Extract the [X, Y] coordinate from the center of the cell holding the provided text.  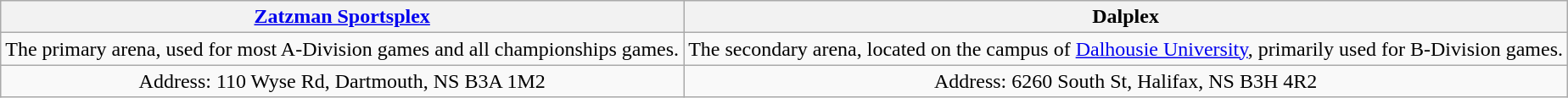
Address: 6260 South St, Halifax, NS B3H 4R2 [1126, 81]
The primary arena, used for most A-Division games and all championships games. [343, 49]
Address: 110 Wyse Rd, Dartmouth, NS B3A 1M2 [343, 81]
The secondary arena, located on the campus of Dalhousie University, primarily used for B-Division games. [1126, 49]
Dalplex [1126, 17]
Zatzman Sportsplex [343, 17]
